Search for the cell housing the specified text and yield its (X, Y) center coordinate. 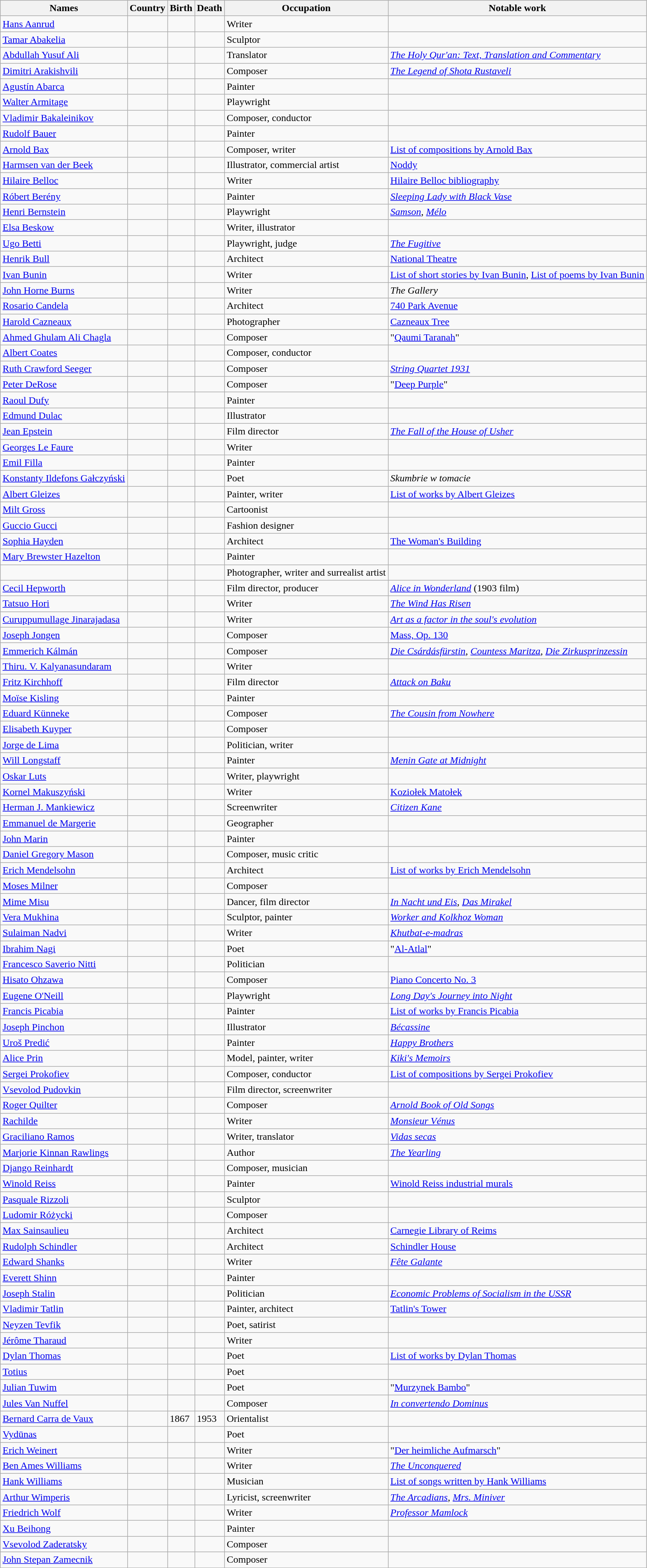
Daniel Gregory Mason (64, 854)
Rudolf Bauer (64, 133)
Alice in Wonderland (1903 film) (517, 588)
Arnold Book of Old Songs (517, 1105)
Menin Gate at Midnight (517, 761)
Neyzen Tevfik (64, 1325)
Country (147, 8)
Edward Shanks (64, 1262)
National Theatre (517, 259)
Joseph Jongen (64, 635)
Long Day's Journey into Night (517, 996)
Milt Gross (64, 510)
List of works by Albert Gleizes (517, 494)
Occupation (306, 8)
The Unconquered (517, 1466)
Erich Weinert (64, 1450)
Photographer (306, 322)
Carnegie Library of Reims (517, 1231)
Jules Van Nuffel (64, 1403)
Hisato Ohzawa (64, 980)
Fritz Kirchhoff (64, 682)
Happy Brothers (517, 1043)
Will Longstaff (64, 761)
Names (64, 8)
The Wind Has Risen (517, 604)
List of works by Francis Picabia (517, 1011)
The Holy Qur'an: Text, Translation and Commentary (517, 55)
Rosario Candela (64, 306)
Sergei Prokofiev (64, 1074)
Mime Misu (64, 901)
Curuppumullage Jinarajadasa (64, 619)
The Woman's Building (517, 541)
Musician (306, 1482)
Sculptor, painter (306, 917)
In convertendo Dominus (517, 1403)
Joseph Stalin (64, 1293)
Emmanuel de Margerie (64, 823)
Vladimir Tatlin (64, 1309)
Jorge de Lima (64, 745)
Xu Beihong (64, 1528)
Photographer, writer and surrealist artist (306, 572)
Piano Concerto No. 3 (517, 980)
Birth (181, 8)
Rachilde (64, 1121)
Notable work (517, 8)
Khutbat-e-madras (517, 933)
The Yearling (517, 1152)
Hans Aanrud (64, 24)
John Marin (64, 839)
Model, painter, writer (306, 1058)
"Der heimliche Aufmarsch" (517, 1450)
Noddy (517, 165)
Film director, producer (306, 588)
John Stepan Zamecnik (64, 1560)
Dancer, film director (306, 901)
Mary Brewster Hazelton (64, 557)
Elsa Beskow (64, 228)
Róbert Berény (64, 196)
The Fugitive (517, 243)
Cazneaux Tree (517, 322)
Cartoonist (306, 510)
The Gallery (517, 290)
Albert Coates (64, 353)
Orientalist (306, 1419)
Albert Gleizes (64, 494)
Screenwriter (306, 807)
The Legend of Shota Rustaveli (517, 71)
Citizen Kane (517, 807)
Henri Bernstein (64, 212)
Oskar Luts (64, 776)
Film director, screenwriter (306, 1090)
Harmsen van der Beek (64, 165)
Eugene O'Neill (64, 996)
Politician, writer (306, 745)
Django Reinhardt (64, 1168)
Bécassine (517, 1027)
List of songs written by Hank Williams (517, 1482)
Skumbrie w tomacie (517, 478)
Fête Galante (517, 1262)
Totius (64, 1372)
Composer, musician (306, 1168)
The Cousin from Nowhere (517, 714)
Schindler House (517, 1246)
Peter DeRose (64, 384)
Worker and Kolkhoz Woman (517, 917)
Composer, music critic (306, 854)
Sophia Hayden (64, 541)
Eduard Künneke (64, 714)
Economic Problems of Socialism in the USSR (517, 1293)
Vidas secas (517, 1136)
"Qaumi Taranah" (517, 337)
Francis Picabia (64, 1011)
Henrik Bull (64, 259)
Cecil Hepworth (64, 588)
Abdullah Yusuf Ali (64, 55)
Emmerich Kálmán (64, 651)
Arthur Wimperis (64, 1497)
"Deep Purple" (517, 384)
List of works by Dylan Thomas (517, 1356)
Rudolph Schindler (64, 1246)
Samson, Mélo (517, 212)
Moses Milner (64, 886)
List of works by Erich Mendelsohn (517, 870)
Mass, Op. 130 (517, 635)
Vsevolod Pudovkin (64, 1090)
Art as a factor in the soul's evolution (517, 619)
Author (306, 1152)
Edmund Dulac (64, 415)
Guccio Gucci (64, 525)
Joseph Pinchon (64, 1027)
1867 (181, 1419)
Vsevolod Zaderatsky (64, 1544)
Moïse Kisling (64, 698)
Dimitri Arakishvili (64, 71)
Jean Epstein (64, 431)
Poet, satirist (306, 1325)
Ugo Betti (64, 243)
Writer, playwright (306, 776)
Tatlin's Tower (517, 1309)
Vera Mukhina (64, 917)
Tatsuo Hori (64, 604)
Illustrator, commercial artist (306, 165)
List of compositions by Sergei Prokofiev (517, 1074)
Fashion designer (306, 525)
Die Csárdásfürstin, Countess Maritza, Die Zirkusprinzessin (517, 651)
Hilaire Belloc (64, 180)
Monsieur Vénus (517, 1121)
Raoul Dufy (64, 400)
Painter, writer (306, 494)
Uroš Predić (64, 1043)
Ibrahim Nagi (64, 948)
Everett Shinn (64, 1278)
Composer, writer (306, 149)
Writer, illustrator (306, 228)
Painter, architect (306, 1309)
Alice Prin (64, 1058)
Winold Reiss industrial murals (517, 1183)
Agustín Abarca (64, 86)
Attack on Baku (517, 682)
Vydūnas (64, 1434)
Professor Mamlock (517, 1513)
Walter Armitage (64, 102)
Geographer (306, 823)
Ruth Crawford Seeger (64, 369)
Lyricist, screenwriter (306, 1497)
The Arcadians, Mrs. Miniver (517, 1497)
Ludomir Różycki (64, 1215)
1953 (210, 1419)
Herman J. Mankiewicz (64, 807)
The Fall of the House of Usher (517, 431)
Elisabeth Kuyper (64, 729)
Thiru. V. Kalyanasundaram (64, 666)
Konstanty Ildefons Gałczyński (64, 478)
Sulaiman Nadvi (64, 933)
Emil Filla (64, 463)
List of compositions by Arnold Bax (517, 149)
Max Sainsaulieu (64, 1231)
Erich Mendelsohn (64, 870)
Ivan Bunin (64, 275)
Arnold Bax (64, 149)
740 Park Avenue (517, 306)
Playwright, judge (306, 243)
Pasquale Rizzoli (64, 1199)
Jérôme Tharaud (64, 1340)
Ahmed Ghulam Ali Chagla (64, 337)
Dylan Thomas (64, 1356)
"Murzynek Bambo" (517, 1387)
In Nacht und Eis, Das Mirakel (517, 901)
Kornel Makuszyński (64, 792)
Julian Tuwim (64, 1387)
String Quartet 1931 (517, 369)
Marjorie Kinnan Rawlings (64, 1152)
Tamar Abakelia (64, 40)
Georges Le Faure (64, 447)
Friedrich Wolf (64, 1513)
"Al-Atlal" (517, 948)
Winold Reiss (64, 1183)
Writer, translator (306, 1136)
Francesco Saverio Nitti (64, 964)
Graciliano Ramos (64, 1136)
Vladimir Bakaleinikov (64, 118)
Kiki's Memoirs (517, 1058)
Sleeping Lady with Black Vase (517, 196)
List of short stories by Ivan Bunin, List of poems by Ivan Bunin (517, 275)
Translator (306, 55)
Hilaire Belloc bibliography (517, 180)
Ben Ames Williams (64, 1466)
Harold Cazneaux (64, 322)
Koziołek Matołek (517, 792)
John Horne Burns (64, 290)
Bernard Carra de Vaux (64, 1419)
Roger Quilter (64, 1105)
Hank Williams (64, 1482)
Death (210, 8)
